Provide the [x, y] coordinate of the cell's center where the given text is located.  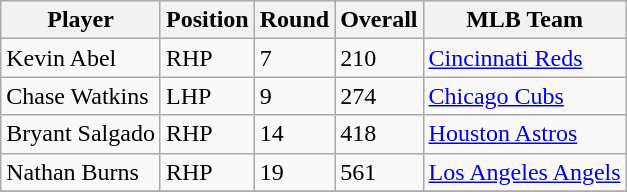
Bryant Salgado [81, 134]
Position [207, 20]
MLB Team [524, 20]
210 [379, 58]
LHP [207, 96]
Kevin Abel [81, 58]
Overall [379, 20]
418 [379, 134]
9 [294, 96]
Nathan Burns [81, 172]
Chicago Cubs [524, 96]
19 [294, 172]
7 [294, 58]
Los Angeles Angels [524, 172]
14 [294, 134]
274 [379, 96]
Round [294, 20]
Chase Watkins [81, 96]
Player [81, 20]
561 [379, 172]
Cincinnati Reds [524, 58]
Houston Astros [524, 134]
